Pinpoint the cell where the given text exists, returning its [x, y] midpoint coordinate. 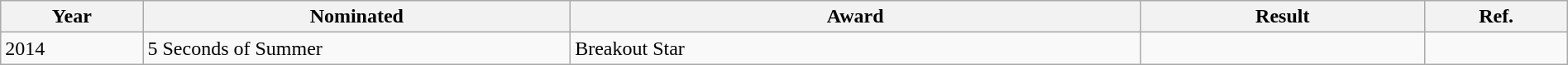
Breakout Star [855, 48]
5 Seconds of Summer [357, 48]
Award [855, 17]
Result [1283, 17]
Ref. [1496, 17]
Nominated [357, 17]
2014 [72, 48]
Year [72, 17]
